Find where the given text appears and provide that cell's center as [X, Y] coordinate. 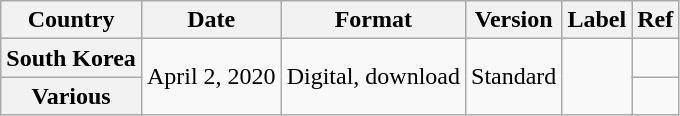
Date [211, 20]
South Korea [72, 58]
Ref [656, 20]
Digital, download [373, 77]
Format [373, 20]
Standard [514, 77]
Label [597, 20]
Country [72, 20]
Version [514, 20]
April 2, 2020 [211, 77]
Various [72, 96]
